Pinpoint the cell where the given text exists, returning its (X, Y) midpoint coordinate. 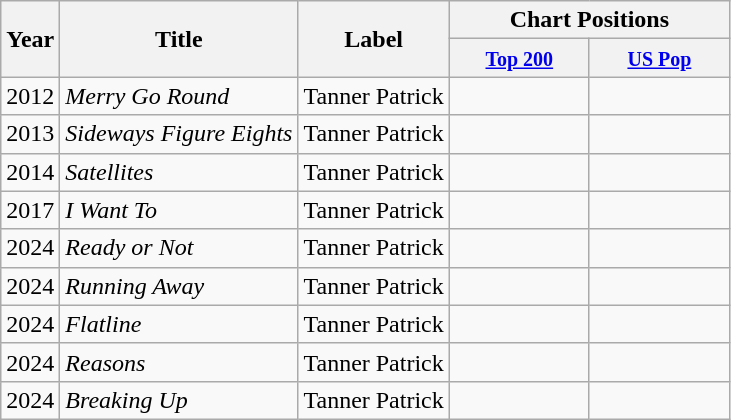
Flatline (179, 324)
Satellites (179, 172)
I Want To (179, 210)
Year (30, 39)
2013 (30, 134)
Label (374, 39)
Merry Go Round (179, 96)
US Pop (659, 58)
Reasons (179, 362)
Sideways Figure Eights (179, 134)
2012 (30, 96)
Chart Positions (589, 20)
2014 (30, 172)
Breaking Up (179, 400)
Top 200 (519, 58)
Running Away (179, 286)
Ready or Not (179, 248)
Title (179, 39)
2017 (30, 210)
